Find where the given text appears and provide that cell's center as (X, Y) coordinate. 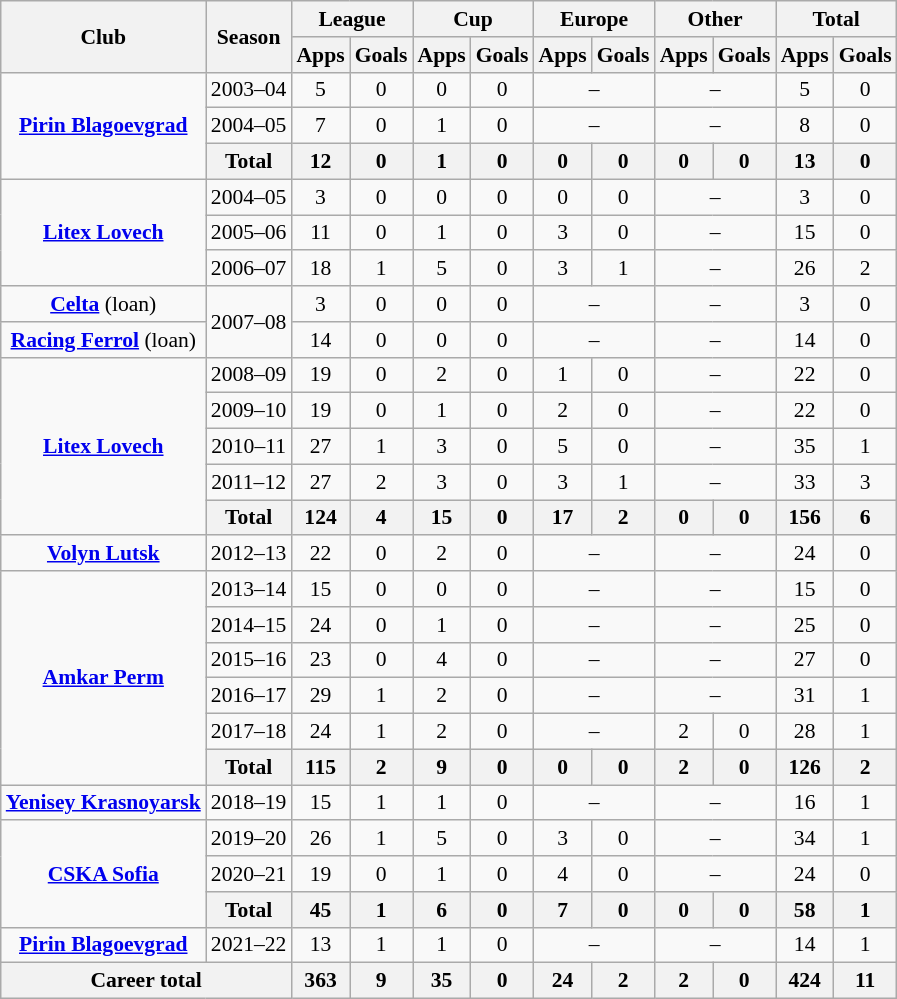
2016–17 (249, 696)
Season (249, 36)
2018–19 (249, 803)
2003–04 (249, 90)
124 (320, 518)
Racing Ferrol (loan) (104, 340)
12 (320, 162)
2012–13 (249, 554)
25 (805, 625)
2014–15 (249, 625)
Club (104, 36)
2013–14 (249, 589)
2020–21 (249, 874)
2006–07 (249, 269)
2019–20 (249, 839)
Cup (472, 19)
29 (320, 696)
Yenisey Krasnoyarsk (104, 803)
2005–06 (249, 233)
23 (320, 660)
CSKA Sofia (104, 874)
2008–09 (249, 375)
Career total (146, 981)
Europe (594, 19)
126 (805, 767)
45 (320, 910)
2010–11 (249, 447)
16 (805, 803)
34 (805, 839)
17 (563, 518)
58 (805, 910)
363 (320, 981)
424 (805, 981)
2007–08 (249, 322)
2017–18 (249, 732)
2011–12 (249, 482)
Volyn Lutsk (104, 554)
Other (716, 19)
33 (805, 482)
2015–16 (249, 660)
2009–10 (249, 411)
156 (805, 518)
Amkar Perm (104, 678)
8 (805, 126)
31 (805, 696)
18 (320, 269)
28 (805, 732)
League (352, 19)
2021–22 (249, 945)
115 (320, 767)
Celta (loan) (104, 304)
